Output the [x, y] coordinate of the center of the cell containing the given text.  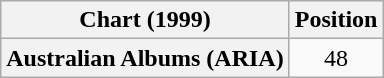
Position [336, 20]
Australian Albums (ARIA) [145, 58]
48 [336, 58]
Chart (1999) [145, 20]
